From the cell containing the given text, extract its center point as (X, Y) coordinate. 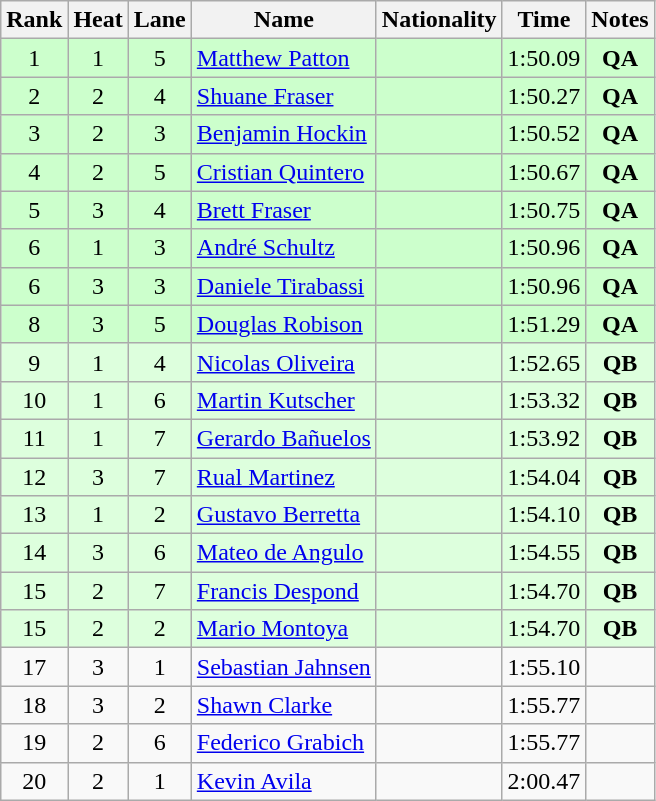
1:50.75 (544, 210)
Matthew Patton (284, 58)
11 (34, 438)
13 (34, 515)
Gerardo Bañuelos (284, 438)
1:50.09 (544, 58)
Time (544, 20)
Douglas Robison (284, 324)
1:50.67 (544, 172)
Kevin Avila (284, 781)
Rual Martinez (284, 477)
Shawn Clarke (284, 705)
1:53.32 (544, 400)
Lane (160, 20)
17 (34, 667)
1:54.10 (544, 515)
1:54.55 (544, 553)
Name (284, 20)
1:54.04 (544, 477)
1:52.65 (544, 362)
Rank (34, 20)
19 (34, 743)
Cristian Quintero (284, 172)
9 (34, 362)
Heat (98, 20)
1:50.27 (544, 96)
Sebastian Jahnsen (284, 667)
Nicolas Oliveira (284, 362)
14 (34, 553)
André Schultz (284, 248)
18 (34, 705)
12 (34, 477)
Notes (620, 20)
Benjamin Hockin (284, 134)
1:55.10 (544, 667)
1:50.52 (544, 134)
Mateo de Angulo (284, 553)
Daniele Tirabassi (284, 286)
10 (34, 400)
1:51.29 (544, 324)
Federico Grabich (284, 743)
Francis Despond (284, 591)
8 (34, 324)
Gustavo Berretta (284, 515)
Mario Montoya (284, 629)
Martin Kutscher (284, 400)
1:53.92 (544, 438)
Brett Fraser (284, 210)
Nationality (439, 20)
2:00.47 (544, 781)
20 (34, 781)
Shuane Fraser (284, 96)
